Search for the cell housing the specified text and yield its [X, Y] center coordinate. 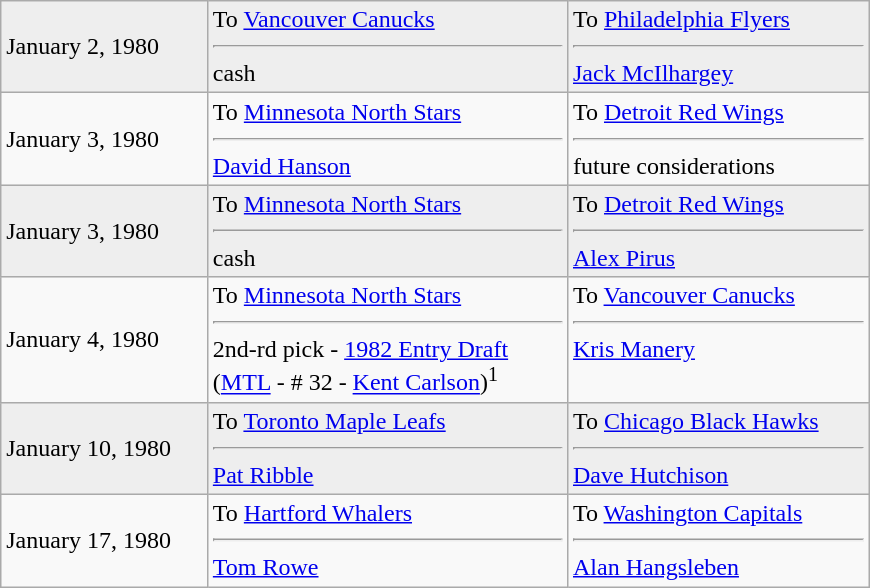
January 17, 1980 [104, 541]
To Minnesota North StarsDavid Hanson [387, 139]
To Philadelphia FlyersJack McIlhargey [718, 47]
To Washington CapitalsAlan Hangsleben [718, 541]
To Hartford WhalersTom Rowe [387, 541]
To Chicago Black HawksDave Hutchison [718, 448]
January 4, 1980 [104, 340]
To Detroit Red WingsAlex Pirus [718, 231]
To Toronto Maple LeafsPat Ribble [387, 448]
To Vancouver CanucksKris Manery [718, 340]
To Minnesota North Starscash [387, 231]
To Minnesota North Stars2nd-rd pick - 1982 Entry Draft(MTL - # 32 - Kent Carlson)1 [387, 340]
January 10, 1980 [104, 448]
January 2, 1980 [104, 47]
To Vancouver Canuckscash [387, 47]
To Detroit Red Wingsfuture considerations [718, 139]
